From the cell containing the given text, extract its center point as [X, Y] coordinate. 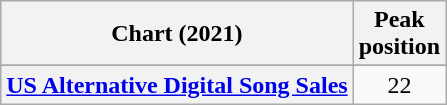
Peakposition [399, 34]
Chart (2021) [177, 34]
22 [399, 85]
US Alternative Digital Song Sales [177, 85]
